Scan for the cell matching the given text and deliver its [x, y] coordinate at center. 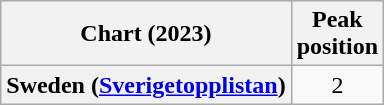
2 [337, 85]
Chart (2023) [146, 34]
Peakposition [337, 34]
Sweden (Sverigetopplistan) [146, 85]
